Capture the cell that displays the provided text and extract its (x, y) central coordinate. 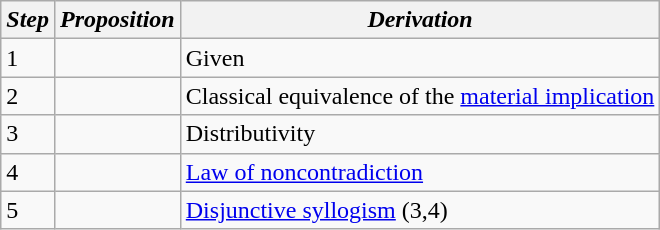
Given (420, 58)
Disjunctive syllogism (3,4) (420, 210)
Classical equivalence of the material implication (420, 96)
5 (28, 210)
1 (28, 58)
Derivation (420, 20)
Step (28, 20)
Distributivity (420, 134)
4 (28, 172)
3 (28, 134)
Law of noncontradiction (420, 172)
Proposition (117, 20)
2 (28, 96)
